Output the (x, y) coordinate of the center of the cell containing the given text.  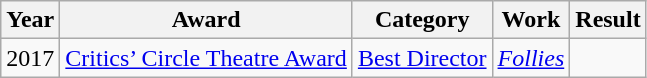
Best Director (422, 58)
Work (531, 20)
2017 (30, 58)
Critics’ Circle Theatre Award (206, 58)
Year (30, 20)
Result (608, 20)
Follies (531, 58)
Award (206, 20)
Category (422, 20)
